Identify which cell holds the provided text, then report its [x, y] central coordinate. 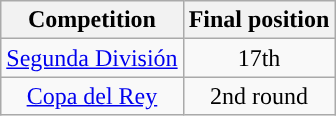
Competition [92, 20]
Segunda División [92, 58]
17th [259, 58]
Final position [259, 20]
2nd round [259, 96]
Copa del Rey [92, 96]
